For the text-containing cell, return its midpoint in (X, Y) coordinate format. 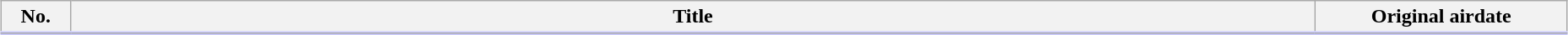
Title (693, 17)
Original airdate (1441, 17)
No. (35, 17)
